Provide the (X, Y) coordinate of the cell's center where the given text is located.  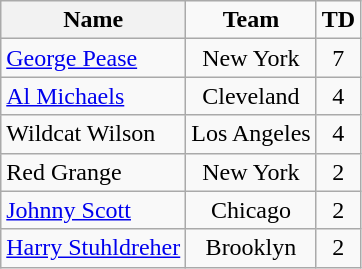
Los Angeles (251, 134)
Johnny Scott (94, 210)
George Pease (94, 58)
Cleveland (251, 96)
Name (94, 20)
Red Grange (94, 172)
Al Michaels (94, 96)
Brooklyn (251, 248)
Wildcat Wilson (94, 134)
Chicago (251, 210)
Harry Stuhldreher (94, 248)
TD (338, 20)
7 (338, 58)
Team (251, 20)
